Find where the given text appears and provide that cell's center as [X, Y] coordinate. 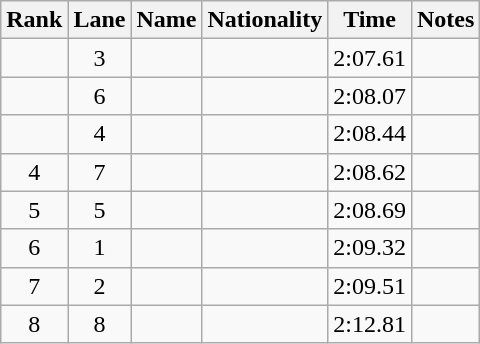
2:07.61 [370, 58]
2:08.62 [370, 172]
Notes [445, 20]
2:08.44 [370, 134]
2 [100, 286]
1 [100, 248]
2:08.69 [370, 210]
Lane [100, 20]
2:08.07 [370, 96]
2:12.81 [370, 324]
2:09.32 [370, 248]
2:09.51 [370, 286]
3 [100, 58]
Name [166, 20]
Time [370, 20]
Rank [34, 20]
Nationality [265, 20]
